Return the (X, Y) coordinate for the center point of the cell that contains the specified text.  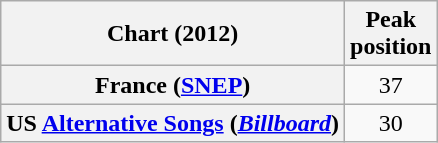
37 (391, 85)
30 (391, 123)
US Alternative Songs (Billboard) (173, 123)
Chart (2012) (173, 34)
France (SNEP) (173, 85)
Peak position (391, 34)
